Return (X, Y) of the center of cell containing provided text 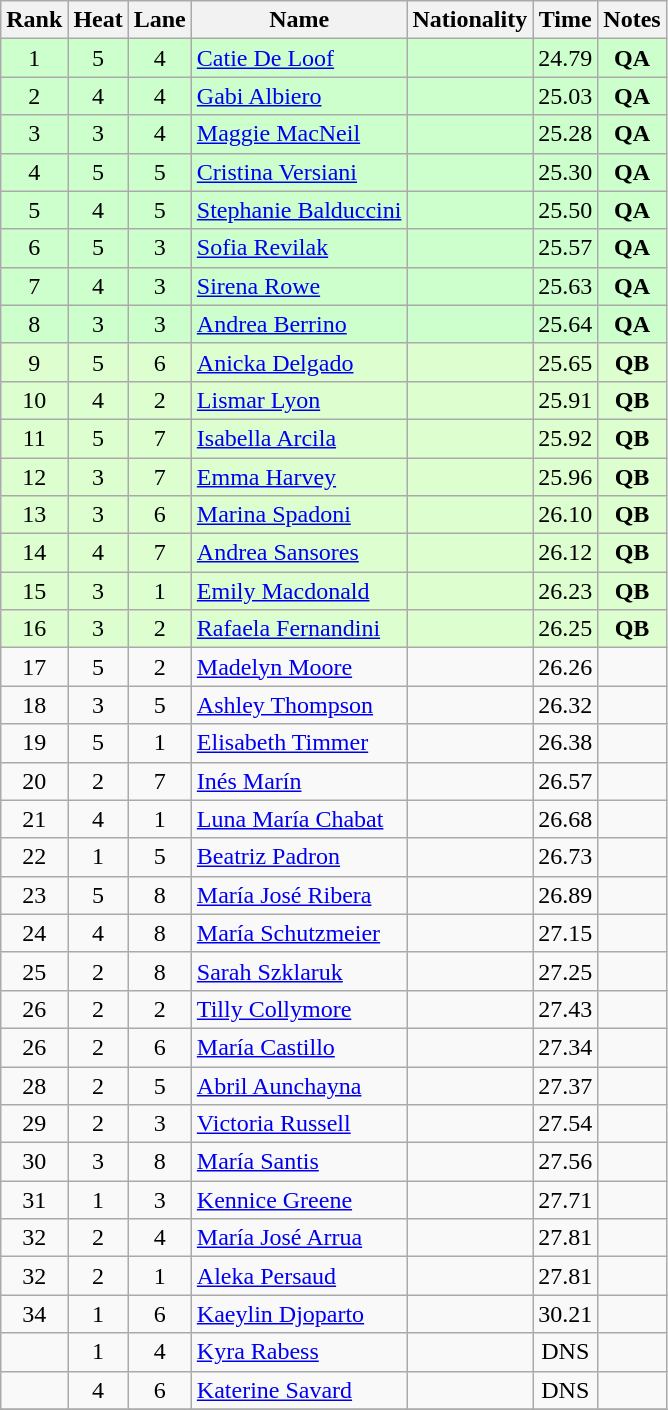
Ashley Thompson (299, 705)
Time (566, 20)
27.34 (566, 1047)
31 (34, 1200)
25.64 (566, 324)
Isabella Arcila (299, 438)
Aleka Persaud (299, 1276)
26.68 (566, 819)
Anicka Delgado (299, 362)
27.56 (566, 1162)
Madelyn Moore (299, 667)
Lane (160, 20)
Rank (34, 20)
María José Arrua (299, 1238)
Andrea Berrino (299, 324)
Beatriz Padron (299, 857)
Kyra Rabess (299, 1352)
26.10 (566, 515)
Lismar Lyon (299, 400)
15 (34, 591)
18 (34, 705)
Rafaela Fernandini (299, 629)
26.26 (566, 667)
Emma Harvey (299, 477)
12 (34, 477)
24 (34, 933)
26.23 (566, 591)
25.28 (566, 134)
Katerine Savard (299, 1390)
27.43 (566, 1009)
Emily Macdonald (299, 591)
Cristina Versiani (299, 172)
25.92 (566, 438)
25.03 (566, 96)
Stephanie Balduccini (299, 210)
13 (34, 515)
Inés Marín (299, 781)
26.32 (566, 705)
Nationality (470, 20)
30.21 (566, 1314)
17 (34, 667)
25.63 (566, 286)
Kaeylin Djoparto (299, 1314)
14 (34, 553)
25.50 (566, 210)
22 (34, 857)
María José Ribera (299, 895)
19 (34, 743)
25.57 (566, 248)
Heat (98, 20)
25.91 (566, 400)
Andrea Sansores (299, 553)
27.25 (566, 971)
25 (34, 971)
28 (34, 1085)
27.37 (566, 1085)
Maggie MacNeil (299, 134)
10 (34, 400)
Kennice Greene (299, 1200)
9 (34, 362)
María Santis (299, 1162)
25.96 (566, 477)
24.79 (566, 58)
23 (34, 895)
Sirena Rowe (299, 286)
27.71 (566, 1200)
Abril Aunchayna (299, 1085)
11 (34, 438)
María Schutzmeier (299, 933)
16 (34, 629)
Luna María Chabat (299, 819)
27.54 (566, 1124)
27.15 (566, 933)
25.65 (566, 362)
Tilly Collymore (299, 1009)
21 (34, 819)
26.25 (566, 629)
26.38 (566, 743)
Marina Spadoni (299, 515)
29 (34, 1124)
Catie De Loof (299, 58)
25.30 (566, 172)
30 (34, 1162)
20 (34, 781)
26.57 (566, 781)
Elisabeth Timmer (299, 743)
34 (34, 1314)
26.73 (566, 857)
Name (299, 20)
María Castillo (299, 1047)
Sofia Revilak (299, 248)
Notes (632, 20)
Sarah Szklaruk (299, 971)
Gabi Albiero (299, 96)
26.89 (566, 895)
Victoria Russell (299, 1124)
26.12 (566, 553)
